Determine the [x, y] coordinate at the center of the cell enclosing the given text.  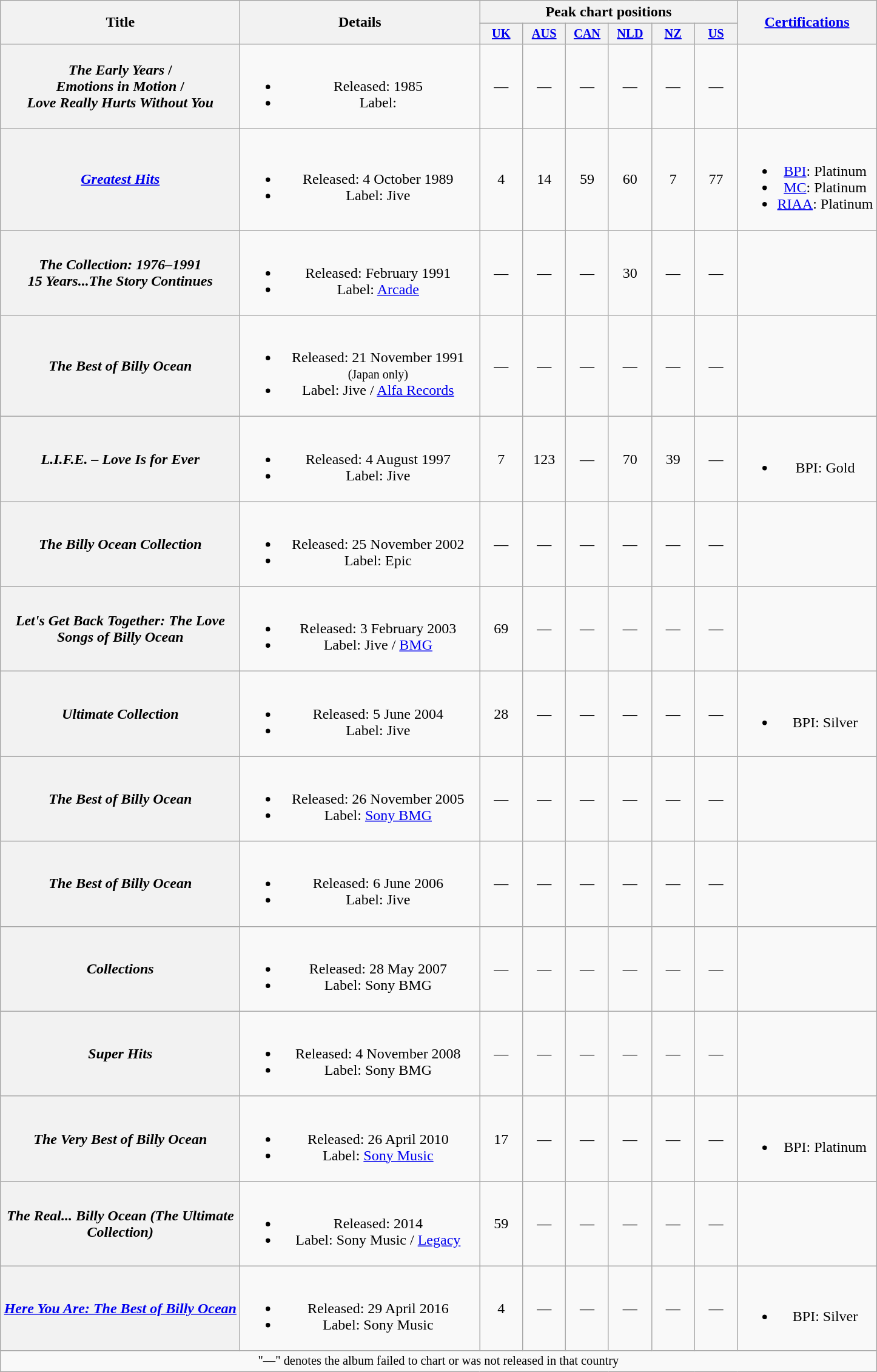
AUS [545, 34]
Let's Get Back Together: The Love Songs of Billy Ocean [120, 629]
BPI: Platinum [807, 1138]
NLD [630, 34]
Released: 5 June 2004Label: Jive [360, 714]
NZ [673, 34]
Released: 1985Label: [360, 86]
14 [545, 180]
Released: 6 June 2006Label: Jive [360, 884]
The Early Years / Emotions in Motion / Love Really Hurts Without You [120, 86]
Released: 21 November 1991 (Japan only)Label: Jive / Alfa Records [360, 366]
BPI: Gold [807, 459]
Released: 26 April 2010Label: Sony Music [360, 1138]
Collections [120, 969]
The Billy Ocean Collection [120, 544]
The Real... Billy Ocean (The Ultimate Collection) [120, 1223]
US [716, 34]
Super Hits [120, 1054]
70 [630, 459]
28 [501, 714]
Released: February 1991Label: Arcade [360, 273]
Ultimate Collection [120, 714]
CAN [587, 34]
The Very Best of Billy Ocean [120, 1138]
Peak chart positions [609, 12]
Released: 3 February 2003Label: Jive / BMG [360, 629]
77 [716, 180]
Certifications [807, 22]
Released: 4 November 2008Label: Sony BMG [360, 1054]
UK [501, 34]
17 [501, 1138]
123 [545, 459]
Details [360, 22]
Released: 29 April 2016Label: Sony Music [360, 1308]
Here You Are: The Best of Billy Ocean [120, 1308]
The Collection: 1976–1991 15 Years...The Story Continues [120, 273]
Title [120, 22]
Released: 25 November 2002Label: Epic [360, 544]
30 [630, 273]
Released: 2014Label: Sony Music / Legacy [360, 1223]
Greatest Hits [120, 180]
L.I.F.E. – Love Is for Ever [120, 459]
69 [501, 629]
Released: 26 November 2005Label: Sony BMG [360, 799]
39 [673, 459]
"—" denotes the album failed to chart or was not released in that country [438, 1361]
Released: 4 October 1989Label: Jive [360, 180]
Released: 4 August 1997Label: Jive [360, 459]
60 [630, 180]
Released: 28 May 2007Label: Sony BMG [360, 969]
BPI: PlatinumMC: PlatinumRIAA: Platinum [807, 180]
